Provide the [x, y] coordinate of the cell's center where the given text is located.  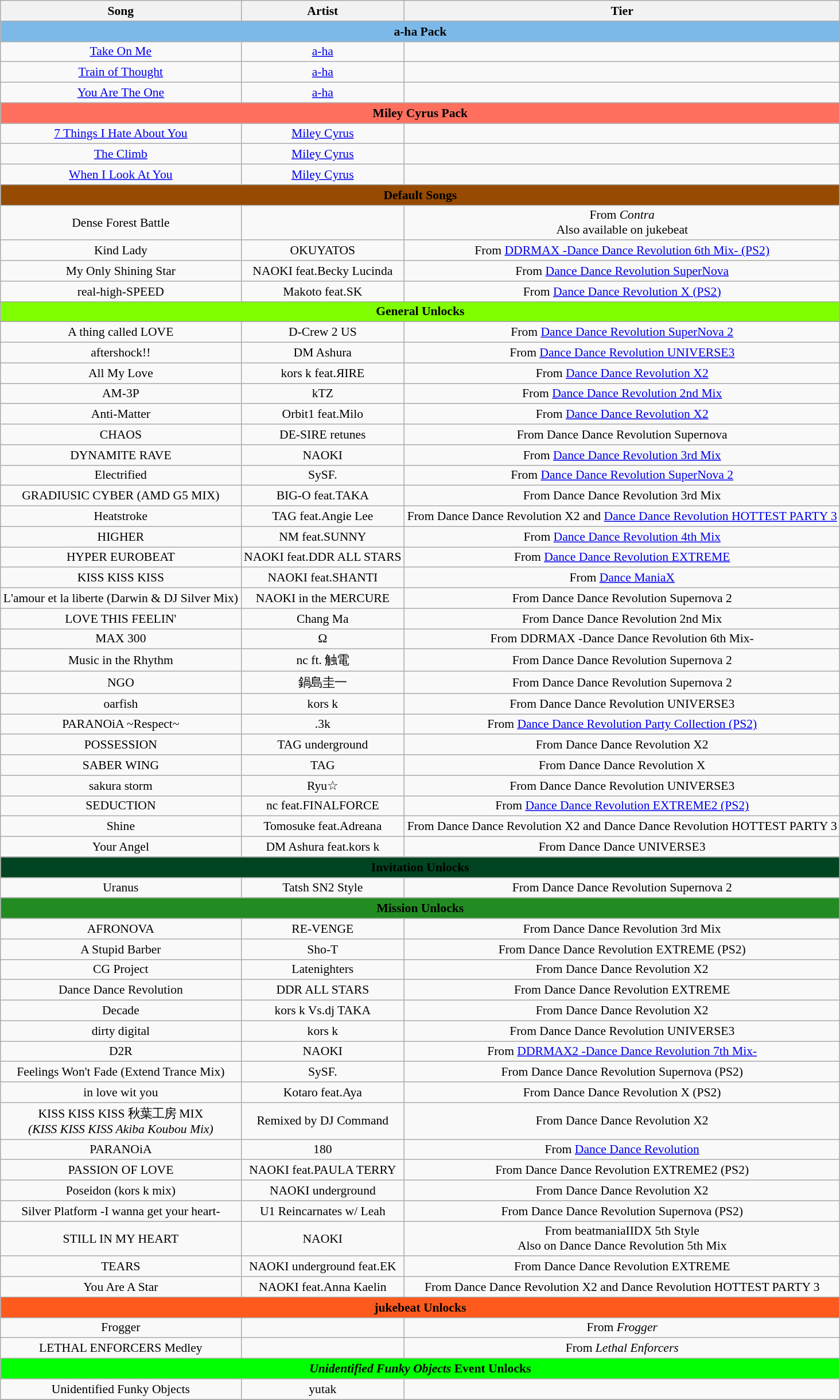
.3k [322, 724]
TAG [322, 765]
DE-SIRE retunes [322, 435]
Uranus [120, 888]
7 Things I Hate About You [120, 134]
dirty digital [120, 1031]
From Dance Dance UNIVERSE3 [622, 847]
NAOKI underground feat.EK [322, 1267]
NAOKI feat.Becky Lucinda [322, 271]
KISS KISS KISS 秋葉工房 MIX(KISS KISS KISS Akiba Koubou Mix) [120, 1121]
From ContraAlso available on jukebeat [622, 223]
oarfish [120, 704]
All My Love [120, 373]
From beatmaniaIIDX 5th StyleAlso on Dance Dance Revolution 5th Mix [622, 1239]
Your Angel [120, 847]
STILL IN MY HEART [120, 1239]
Dance Dance Revolution [120, 990]
From Dance Dance Revolution X [622, 765]
Mission Unlocks [420, 909]
From DDRMAX -Dance Dance Revolution 6th Mix- (PS2) [622, 251]
DDR ALL STARS [322, 990]
Song [120, 11]
DM Ashura feat.kors k [322, 847]
AFRONOVA [120, 929]
From Dance Dance Revolution Party Collection (PS2) [622, 724]
A thing called LOVE [120, 332]
HYPER EUROBEAT [120, 557]
kors k feat.ЯIRE [322, 373]
kors k Vs.dj TAKA [322, 1011]
Kind Lady [120, 251]
Unidentified Funky Objects [120, 1389]
Tatsh SN2 Style [322, 888]
D2R [120, 1052]
LETHAL ENFORCERS Medley [120, 1348]
Chang Ma [322, 619]
Default Songs [420, 195]
L'amour et la liberte (Darwin & DJ Silver Mix) [120, 598]
SABER WING [120, 765]
The Climb [120, 154]
AM-3P [120, 394]
Latenighters [322, 969]
Music in the Rhythm [120, 660]
Silver Platform -I wanna get your heart- [120, 1211]
Feelings Won't Fade (Extend Trance Mix) [120, 1072]
Orbit1 feat.Milo [322, 414]
NAOKI feat.DDR ALL STARS [322, 557]
From Lethal Enforcers [622, 1348]
HIGHER [120, 537]
From Dance Dance Revolution X2 and Dance Revolution HOTTEST PARTY 3 [622, 1287]
U1 Reincarnates w/ Leah [322, 1211]
Shine [120, 827]
RE-VENGE [322, 929]
Tier [622, 11]
real-high-SPEED [120, 292]
Heatstroke [120, 517]
Frogger [120, 1328]
Take On Me [120, 52]
PASSION OF LOVE [120, 1170]
Decade [120, 1011]
From Dance Dance Revolution [622, 1150]
From Frogger [622, 1328]
BIG-O feat.TAKA [322, 496]
SEDUCTION [120, 806]
CHAOS [120, 435]
From Dance Dance Revolution SuperNova [622, 271]
鍋島圭一 [322, 683]
MAX 300 [120, 639]
NAOKI in the MERCURE [322, 598]
OKUYATOS [322, 251]
Anti-Matter [120, 414]
Unidentified Funky Objects Event Unlocks [420, 1369]
From Dance Dance Revolution 4th Mix [622, 537]
Poseidon (kors k mix) [120, 1190]
NGO [120, 683]
PARANOiA ~Respect~ [120, 724]
Makoto feat.SK [322, 292]
You Are A Star [120, 1287]
GRADIUSIC CYBER (AMD G5 MIX) [120, 496]
DM Ashura [322, 353]
From DDRMAX2 -Dance Dance Revolution 7th Mix- [622, 1052]
yutak [322, 1389]
kTZ [322, 394]
a-ha Pack [420, 32]
DYNAMITE RAVE [120, 455]
Train of Thought [120, 72]
NAOKI feat.PAULA TERRY [322, 1170]
jukebeat Unlocks [420, 1308]
nc ft. 触電 [322, 660]
180 [322, 1150]
Artist [322, 11]
PARANOiA [120, 1150]
KISS KISS KISS [120, 578]
Tomosuke feat.Adreana [322, 827]
Invitation Unlocks [420, 867]
in love wit you [120, 1092]
General Unlocks [420, 312]
NAOKI feat.Anna Kaelin [322, 1287]
sakura storm [120, 786]
You Are The One [120, 93]
Sho-T [322, 949]
NM feat.SUNNY [322, 537]
LOVE THIS FEELIN' [120, 619]
From Dance Dance Revolution EXTREME (PS2) [622, 949]
A Stupid Barber [120, 949]
POSSESSION [120, 745]
Ryu☆ [322, 786]
Ω [322, 639]
TAG underground [322, 745]
Electrified [120, 475]
From Dance ManiaX [622, 578]
When I Look At You [120, 174]
Kotaro feat.Aya [322, 1092]
TAG feat.Angie Lee [322, 517]
Dense Forest Battle [120, 223]
nc feat.FINALFORCE [322, 806]
aftershock!! [120, 353]
From Dance Dance Revolution Supernova [622, 435]
Miley Cyrus Pack [420, 113]
TEARS [120, 1267]
NAOKI feat.SHANTI [322, 578]
D-Crew 2 US [322, 332]
CG Project [120, 969]
NAOKI underground [322, 1190]
From DDRMAX -Dance Dance Revolution 6th Mix- [622, 639]
My Only Shining Star [120, 271]
Remixed by DJ Command [322, 1121]
